Provide the (X, Y) coordinate of the cell's center where the given text is located.  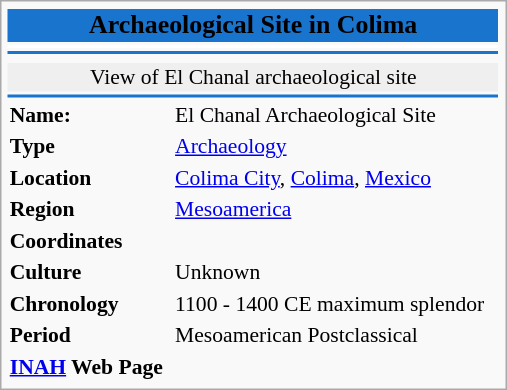
El Chanal Archaeological Site (336, 114)
Name: (89, 114)
Archaeological Site in Colima (253, 26)
Period (89, 335)
1100 - 1400 CE maximum splendor (336, 303)
Culture (89, 272)
Unknown (336, 272)
Location (89, 177)
Region (89, 209)
INAH Web Page (89, 366)
Type (89, 146)
Mesoamerica (336, 209)
View of El Chanal archaeological site (253, 77)
Coordinates (89, 240)
Mesoamerican Postclassical (336, 335)
Colima City, Colima, Mexico (336, 177)
Archaeology (336, 146)
Chronology (89, 303)
